Identify which cell holds the provided text, then report its (x, y) central coordinate. 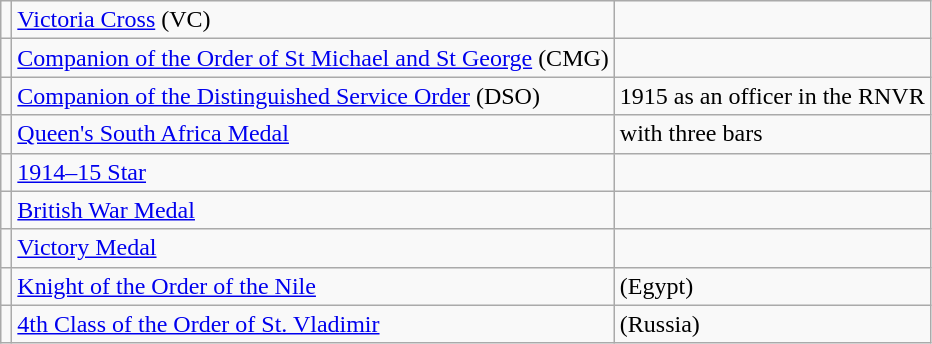
(Russia) (772, 324)
4th Class of the Order of St. Vladimir (314, 324)
Queen's South Africa Medal (314, 134)
(Egypt) (772, 286)
Companion of the Order of St Michael and St George (CMG) (314, 58)
Companion of the Distinguished Service Order (DSO) (314, 96)
Knight of the Order of the Nile (314, 286)
British War Medal (314, 210)
with three bars (772, 134)
Victoria Cross (VC) (314, 20)
1915 as an officer in the RNVR (772, 96)
Victory Medal (314, 248)
1914–15 Star (314, 172)
